Search for the cell housing the specified text and yield its [x, y] center coordinate. 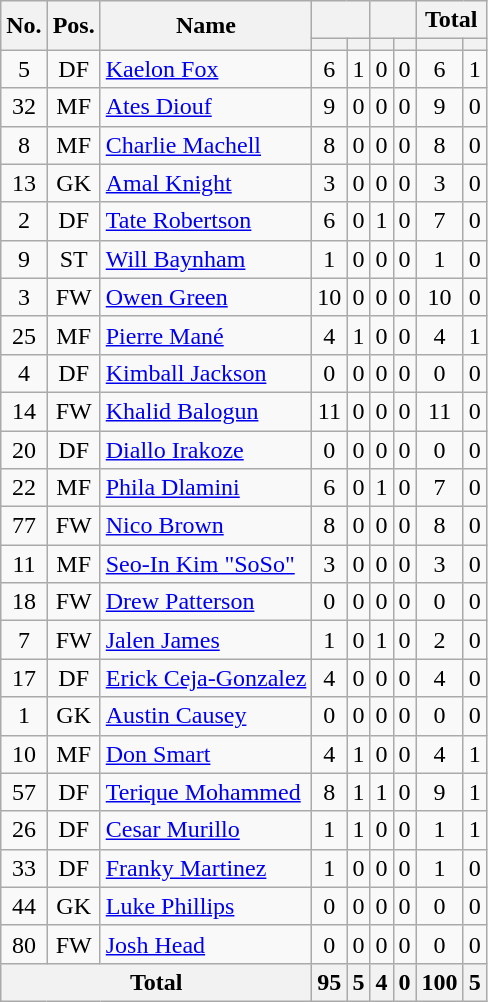
Seo-In Kim "SoSo" [206, 564]
Drew Patterson [206, 602]
Owen Green [206, 297]
Pierre Mané [206, 335]
Cesar Murillo [206, 830]
ST [74, 259]
17 [24, 678]
Josh Head [206, 944]
26 [24, 830]
Luke Phillips [206, 906]
Ates Diouf [206, 107]
18 [24, 602]
Charlie Machell [206, 145]
20 [24, 449]
No. [24, 26]
Franky Martinez [206, 868]
Khalid Balogun [206, 411]
Tate Robertson [206, 221]
Will Baynham [206, 259]
33 [24, 868]
57 [24, 792]
Nico Brown [206, 526]
44 [24, 906]
Kimball Jackson [206, 373]
80 [24, 944]
Terique Mohammed [206, 792]
Name [206, 26]
Pos. [74, 26]
100 [440, 982]
Kaelon Fox [206, 69]
25 [24, 335]
Austin Causey [206, 716]
Erick Ceja-Gonzalez [206, 678]
32 [24, 107]
Diallo Irakoze [206, 449]
14 [24, 411]
Phila Dlamini [206, 488]
Don Smart [206, 754]
77 [24, 526]
13 [24, 183]
95 [330, 982]
Amal Knight [206, 183]
22 [24, 488]
Jalen James [206, 640]
